From the cell containing the given text, extract its center point as (x, y) coordinate. 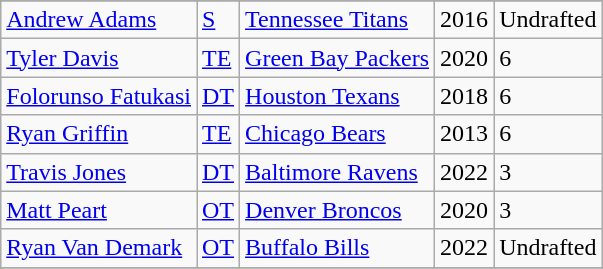
2018 (464, 96)
Travis Jones (99, 172)
Green Bay Packers (338, 58)
Ryan Griffin (99, 134)
Baltimore Ravens (338, 172)
Ryan Van Demark (99, 248)
2016 (464, 20)
Tennessee Titans (338, 20)
Houston Texans (338, 96)
Chicago Bears (338, 134)
Matt Peart (99, 210)
Denver Broncos (338, 210)
Tyler Davis (99, 58)
2013 (464, 134)
Andrew Adams (99, 20)
Buffalo Bills (338, 248)
Folorunso Fatukasi (99, 96)
S (218, 20)
